Find where the given text appears and provide that cell's center as (x, y) coordinate. 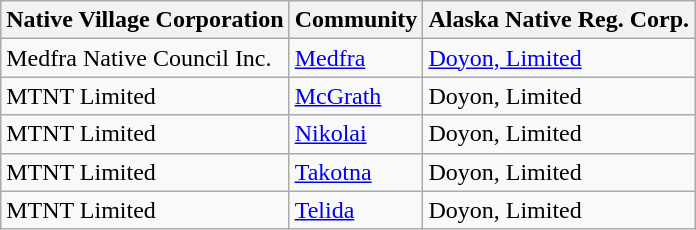
Medfra (356, 58)
Medfra Native Council Inc. (145, 58)
Telida (356, 210)
Native Village Corporation (145, 20)
Community (356, 20)
Alaska Native Reg. Corp. (559, 20)
McGrath (356, 96)
Takotna (356, 172)
Nikolai (356, 134)
